Extract the (X, Y) coordinate from the center of the cell holding the provided text.  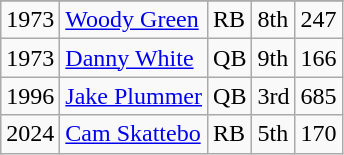
Danny White (134, 58)
2024 (30, 134)
247 (318, 20)
Woody Green (134, 20)
8th (274, 20)
3rd (274, 96)
9th (274, 58)
685 (318, 96)
1996 (30, 96)
Cam Skattebo (134, 134)
170 (318, 134)
166 (318, 58)
5th (274, 134)
Jake Plummer (134, 96)
